From the cell containing the given text, extract its center point as [x, y] coordinate. 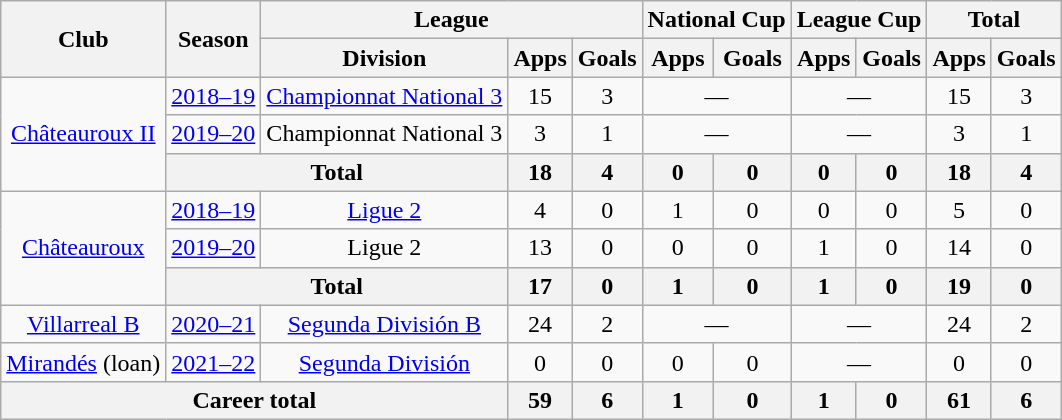
Mirandés (loan) [84, 362]
2020–21 [214, 324]
Season [214, 39]
59 [540, 400]
National Cup [716, 20]
League [452, 20]
61 [959, 400]
Division [384, 58]
Châteauroux [84, 248]
19 [959, 286]
Segunda División [384, 362]
5 [959, 210]
17 [540, 286]
Segunda División B [384, 324]
Villarreal B [84, 324]
Club [84, 39]
League Cup [859, 20]
14 [959, 248]
2021–22 [214, 362]
Career total [254, 400]
Châteauroux II [84, 134]
13 [540, 248]
